From the cell containing the given text, extract its center point as (X, Y) coordinate. 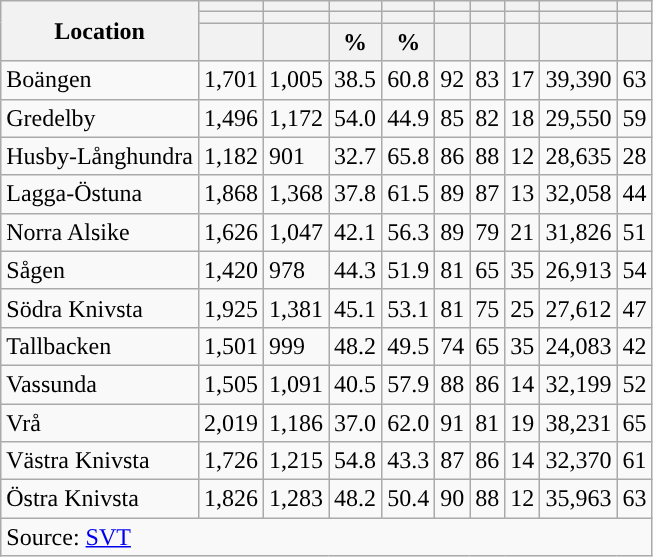
1,381 (296, 308)
Husby-Långhundra (100, 156)
51 (634, 232)
Södra Knivsta (100, 308)
35,963 (578, 499)
Gredelby (100, 118)
31,826 (578, 232)
19 (522, 423)
1,701 (230, 80)
1,283 (296, 499)
Tallbacken (100, 346)
50.4 (408, 499)
1,501 (230, 346)
17 (522, 80)
32,199 (578, 384)
1,186 (296, 423)
13 (522, 194)
32.7 (356, 156)
61.5 (408, 194)
54.0 (356, 118)
45.1 (356, 308)
38.5 (356, 80)
39,390 (578, 80)
Västra Knivsta (100, 461)
18 (522, 118)
Boängen (100, 80)
Norra Alsike (100, 232)
32,058 (578, 194)
90 (452, 499)
Vrå (100, 423)
978 (296, 270)
91 (452, 423)
Vassunda (100, 384)
Sågen (100, 270)
1,925 (230, 308)
1,091 (296, 384)
27,612 (578, 308)
85 (452, 118)
75 (488, 308)
1,005 (296, 80)
1,868 (230, 194)
37.8 (356, 194)
54 (634, 270)
54.8 (356, 461)
25 (522, 308)
65.8 (408, 156)
42.1 (356, 232)
44.3 (356, 270)
47 (634, 308)
Östra Knivsta (100, 499)
32,370 (578, 461)
51.9 (408, 270)
49.5 (408, 346)
37.0 (356, 423)
74 (452, 346)
38,231 (578, 423)
24,083 (578, 346)
83 (488, 80)
44 (634, 194)
29,550 (578, 118)
Source: SVT (326, 537)
42 (634, 346)
92 (452, 80)
1,626 (230, 232)
1,172 (296, 118)
61 (634, 461)
1,726 (230, 461)
1,047 (296, 232)
79 (488, 232)
62.0 (408, 423)
53.1 (408, 308)
56.3 (408, 232)
Location (100, 31)
26,913 (578, 270)
59 (634, 118)
1,505 (230, 384)
28 (634, 156)
57.9 (408, 384)
1,182 (230, 156)
1,496 (230, 118)
999 (296, 346)
44.9 (408, 118)
Lagga-Östuna (100, 194)
1,215 (296, 461)
28,635 (578, 156)
60.8 (408, 80)
40.5 (356, 384)
43.3 (408, 461)
1,420 (230, 270)
21 (522, 232)
82 (488, 118)
901 (296, 156)
1,826 (230, 499)
2,019 (230, 423)
1,368 (296, 194)
52 (634, 384)
